Return the (X, Y) coordinate for the center point of the cell that contains the specified text.  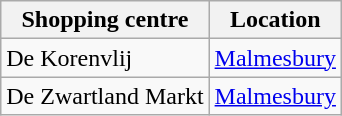
Shopping centre (105, 20)
De Zwartland Markt (105, 96)
De Korenvlij (105, 58)
Location (275, 20)
